Return [X, Y] of the center of cell containing provided text 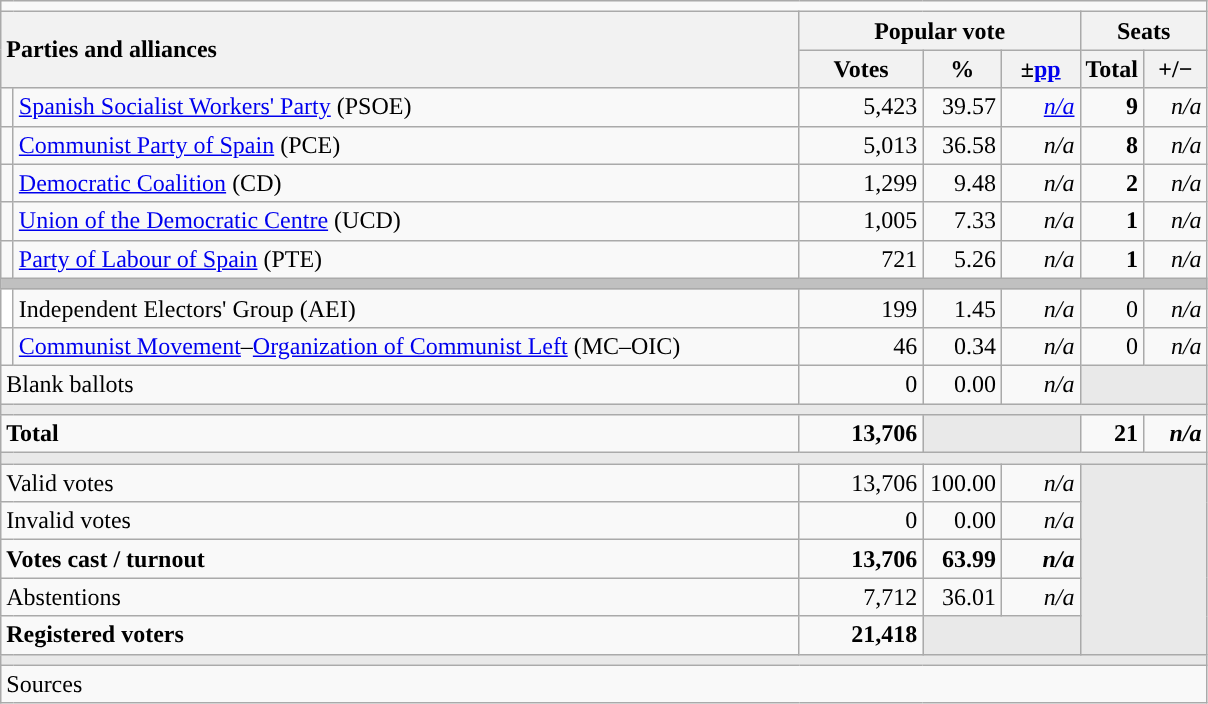
Communist Movement–Organization of Communist Left (MC–OIC) [406, 346]
5.26 [962, 259]
Valid votes [400, 483]
Popular vote [940, 31]
Party of Labour of Spain (PTE) [406, 259]
Abstentions [400, 597]
1.45 [962, 308]
100.00 [962, 483]
Registered voters [400, 635]
Democratic Coalition (CD) [406, 183]
Seats [1144, 31]
199 [861, 308]
721 [861, 259]
+/− [1176, 69]
±pp [1040, 69]
Spanish Socialist Workers' Party (PSOE) [406, 107]
36.01 [962, 597]
2 [1112, 183]
46 [861, 346]
21,418 [861, 635]
7.33 [962, 221]
63.99 [962, 559]
Votes cast / turnout [400, 559]
5,423 [861, 107]
Union of the Democratic Centre (UCD) [406, 221]
Communist Party of Spain (PCE) [406, 145]
Parties and alliances [400, 50]
7,712 [861, 597]
% [962, 69]
1,299 [861, 183]
1,005 [861, 221]
Votes [861, 69]
Invalid votes [400, 521]
8 [1112, 145]
36.58 [962, 145]
39.57 [962, 107]
Blank ballots [400, 384]
0.34 [962, 346]
5,013 [861, 145]
Independent Electors' Group (AEI) [406, 308]
9 [1112, 107]
9.48 [962, 183]
21 [1112, 434]
Sources [604, 684]
